Determine the [X, Y] coordinate at the center of the cell enclosing the given text.  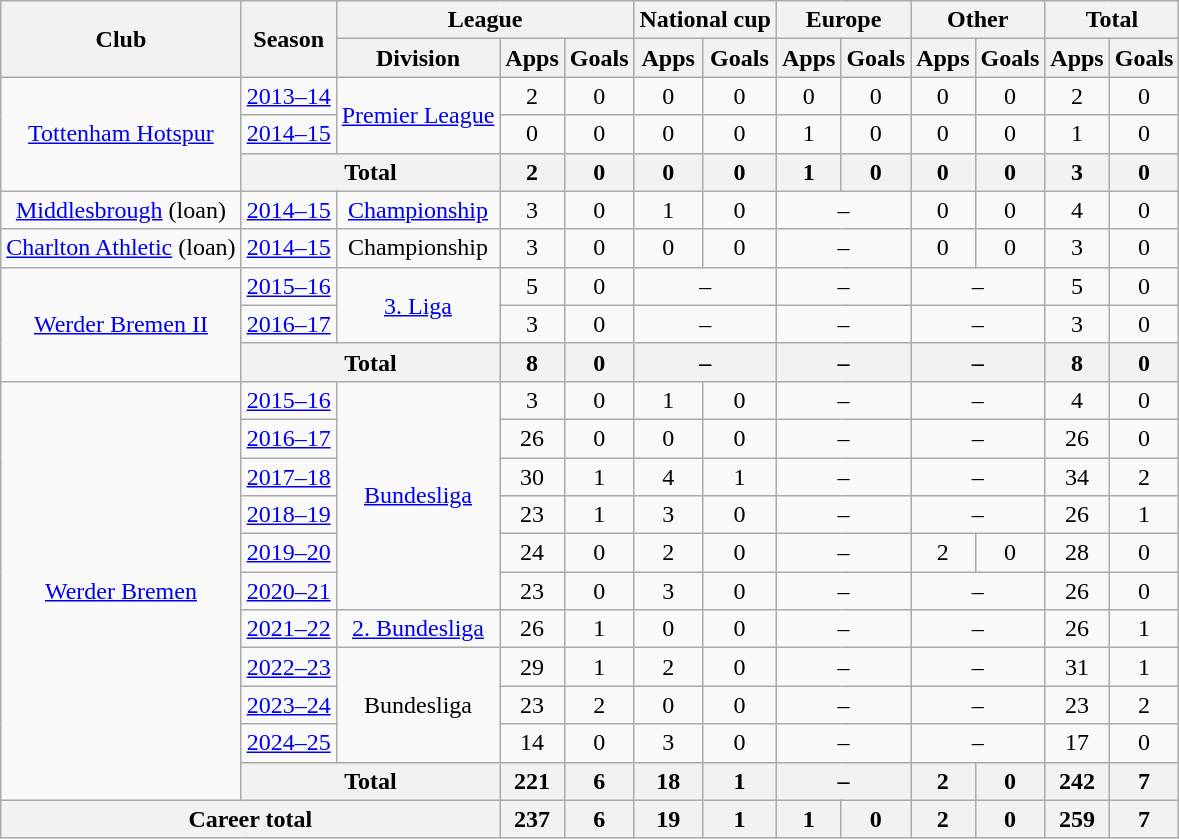
30 [532, 477]
Division [418, 58]
14 [532, 743]
221 [532, 781]
2017–18 [288, 477]
National cup [705, 20]
Europe [843, 20]
242 [1077, 781]
18 [668, 781]
League [485, 20]
2. Bundesliga [418, 629]
Other [978, 20]
3. Liga [418, 305]
19 [668, 819]
Club [121, 39]
2019–20 [288, 553]
237 [532, 819]
Tottenham Hotspur [121, 134]
259 [1077, 819]
Charlton Athletic (loan) [121, 248]
2024–25 [288, 743]
2023–24 [288, 705]
28 [1077, 553]
Middlesbrough (loan) [121, 210]
Season [288, 39]
17 [1077, 743]
2018–19 [288, 515]
Career total [250, 819]
Premier League [418, 115]
2020–21 [288, 591]
2013–14 [288, 96]
Werder Bremen [121, 590]
Werder Bremen II [121, 324]
24 [532, 553]
31 [1077, 667]
2021–22 [288, 629]
34 [1077, 477]
2022–23 [288, 667]
29 [532, 667]
